Locate the cell with the specified text and output its [x, y] center coordinate. 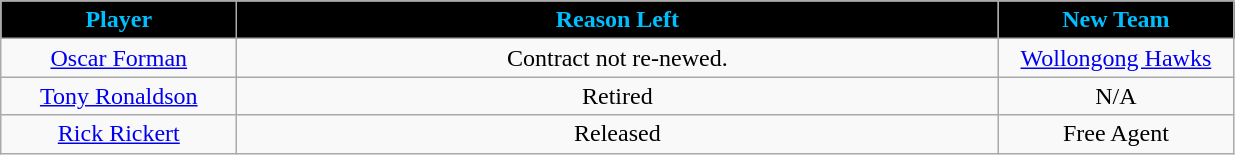
Reason Left [618, 20]
Contract not re-newed. [618, 58]
Free Agent [1116, 134]
Player [119, 20]
Released [618, 134]
Retired [618, 96]
Tony Ronaldson [119, 96]
New Team [1116, 20]
N/A [1116, 96]
Oscar Forman [119, 58]
Wollongong Hawks [1116, 58]
Rick Rickert [119, 134]
